Search for the cell housing the specified text and yield its [X, Y] center coordinate. 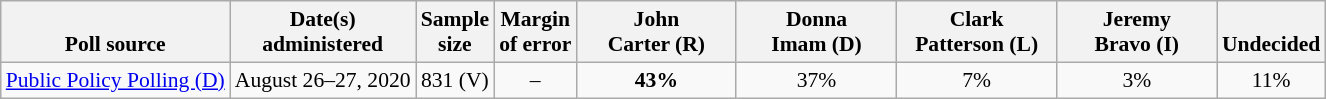
DonnaImam (D) [816, 32]
Samplesize [455, 32]
JohnCarter (R) [656, 32]
43% [656, 80]
7% [977, 80]
11% [1271, 80]
JeremyBravo (I) [1137, 32]
ClarkPatterson (L) [977, 32]
37% [816, 80]
August 26–27, 2020 [323, 80]
Date(s)administered [323, 32]
Public Policy Polling (D) [116, 80]
3% [1137, 80]
– [535, 80]
Marginof error [535, 32]
831 (V) [455, 80]
Undecided [1271, 32]
Poll source [116, 32]
